Output the (X, Y) coordinate of the center of the cell containing the given text.  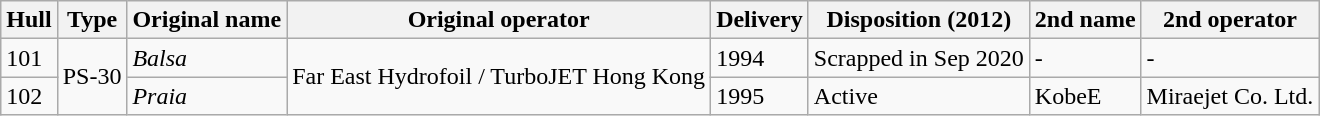
PS-30 (92, 77)
Type (92, 20)
1995 (760, 96)
102 (29, 96)
2nd name (1085, 20)
2nd operator (1230, 20)
Original name (207, 20)
Praia (207, 96)
Delivery (760, 20)
1994 (760, 58)
Disposition (2012) (918, 20)
Balsa (207, 58)
Miraejet Co. Ltd. (1230, 96)
101 (29, 58)
Original operator (499, 20)
Hull (29, 20)
Active (918, 96)
KobeE (1085, 96)
Far East Hydrofoil / TurboJET Hong Kong (499, 77)
Scrapped in Sep 2020 (918, 58)
